Determine the (x, y) coordinate at the center of the cell enclosing the given text.  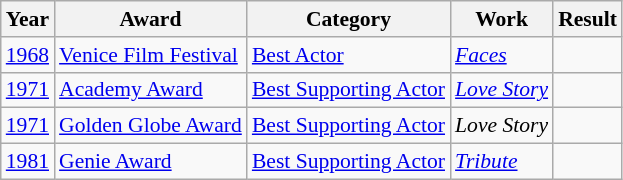
Venice Film Festival (150, 55)
Tribute (502, 162)
Year (28, 19)
Work (502, 19)
Best Actor (348, 55)
Result (588, 19)
Genie Award (150, 162)
Award (150, 19)
1981 (28, 162)
Faces (502, 55)
1968 (28, 55)
Golden Globe Award (150, 126)
Category (348, 19)
Academy Award (150, 90)
